Return [X, Y] of the center of cell containing provided text 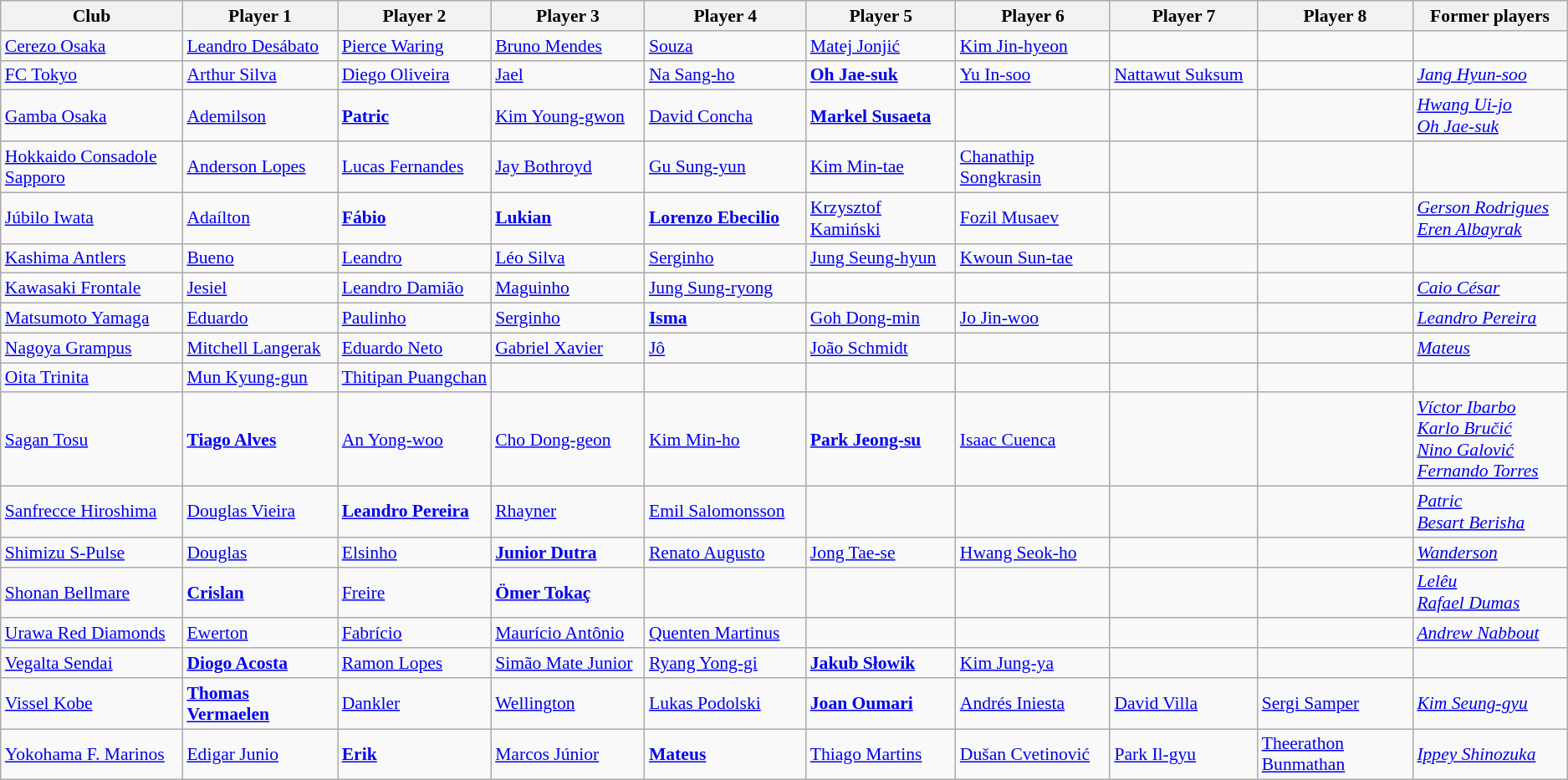
Jo Jin-woo [1034, 319]
Player 2 [415, 16]
Hwang Seok-ho [1034, 553]
Lorenzo Ebecilio [726, 217]
Chanathip Songkrasin [1034, 167]
Bruno Mendes [568, 46]
Ademilson [259, 115]
Bueno [259, 258]
Elsinho [415, 553]
An Yong-woo [415, 440]
Jô [726, 348]
Lelêu Rafael Dumas [1489, 592]
Dankler [415, 704]
Emil Salomonsson [726, 512]
Oh Jae-suk [881, 75]
Diogo Acosta [259, 663]
Kim Jung-ya [1034, 663]
Thomas Vermaelen [259, 704]
Diego Oliveira [415, 75]
Player 1 [259, 16]
Ryang Yong-gi [726, 663]
Hwang Ui-jo Oh Jae-suk [1489, 115]
Matsumoto Yamaga [92, 319]
Eduardo [259, 319]
Ömer Tokaç [568, 592]
Leandro Damião [415, 288]
Leandro [415, 258]
Andrés Iniesta [1034, 704]
Ippey Shinozuka [1489, 754]
Markel Susaeta [881, 115]
Thitipan Puangchan [415, 378]
Sergi Samper [1336, 704]
Jakub Słowik [881, 663]
Douglas [259, 553]
Fozil Musaev [1034, 217]
Marcos Júnior [568, 754]
Vissel Kobe [92, 704]
Player 7 [1183, 16]
Thiago Martins [881, 754]
Player 5 [881, 16]
Shonan Bellmare [92, 592]
Ewerton [259, 634]
Erik [415, 754]
Joan Oumari [881, 704]
Fábio [415, 217]
Club [92, 16]
Kawasaki Frontale [92, 288]
Sanfrecce Hiroshima [92, 512]
Kim Min-ho [726, 440]
Player 4 [726, 16]
Anderson Lopes [259, 167]
Dušan Cvetinović [1034, 754]
Isma [726, 319]
Quenten Martinus [726, 634]
Na Sang-ho [726, 75]
Léo Silva [568, 258]
Maguinho [568, 288]
Douglas Vieira [259, 512]
Kwoun Sun-tae [1034, 258]
Gamba Osaka [92, 115]
Souza [726, 46]
Lucas Fernandes [415, 167]
Renato Augusto [726, 553]
Lukian [568, 217]
Sagan Tosu [92, 440]
João Schmidt [881, 348]
Matej Jonjić [881, 46]
Isaac Cuenca [1034, 440]
Víctor Ibarbo Karlo Bručić Nino Galović Fernando Torres [1489, 440]
Jung Sung-ryong [726, 288]
Júbilo Iwata [92, 217]
Player 8 [1336, 16]
Lukas Podolski [726, 704]
Theerathon Bunmathan [1336, 754]
David Concha [726, 115]
Gerson Rodrigues Eren Albayrak [1489, 217]
Leandro Desábato [259, 46]
Jael [568, 75]
Edigar Junio [259, 754]
Jesiel [259, 288]
Gu Sung-yun [726, 167]
Kim Seung-gyu [1489, 704]
Nagoya Grampus [92, 348]
Jong Tae-se [881, 553]
Caio César [1489, 288]
Rhayner [568, 512]
Andrew Nabbout [1489, 634]
Urawa Red Diamonds [92, 634]
Former players [1489, 16]
Patric Besart Berisha [1489, 512]
Tiago Alves [259, 440]
Junior Dutra [568, 553]
Jay Bothroyd [568, 167]
Kashima Antlers [92, 258]
Wellington [568, 704]
Fabrício [415, 634]
Shimizu S-Pulse [92, 553]
Nattawut Suksum [1183, 75]
Maurício Antônio [568, 634]
Adaílton [259, 217]
Pierce Waring [415, 46]
Kim Min-tae [881, 167]
Krzysztof Kamiński [881, 217]
FC Tokyo [92, 75]
Mun Kyung-gun [259, 378]
Oita Trinita [92, 378]
Goh Dong-min [881, 319]
Paulinho [415, 319]
Cho Dong-geon [568, 440]
Park Jeong-su [881, 440]
David Villa [1183, 704]
Hokkaido Consadole Sapporo [92, 167]
Ramon Lopes [415, 663]
Park Il-gyu [1183, 754]
Cerezo Osaka [92, 46]
Yu In-soo [1034, 75]
Player 3 [568, 16]
Jang Hyun-soo [1489, 75]
Simão Mate Junior [568, 663]
Arthur Silva [259, 75]
Crislan [259, 592]
Gabriel Xavier [568, 348]
Kim Jin-hyeon [1034, 46]
Freire [415, 592]
Player 6 [1034, 16]
Kim Young-gwon [568, 115]
Wanderson [1489, 553]
Vegalta Sendai [92, 663]
Mitchell Langerak [259, 348]
Yokohama F. Marinos [92, 754]
Patric [415, 115]
Jung Seung-hyun [881, 258]
Eduardo Neto [415, 348]
